Provide the [x, y] coordinate of the cell's center where the given text is located.  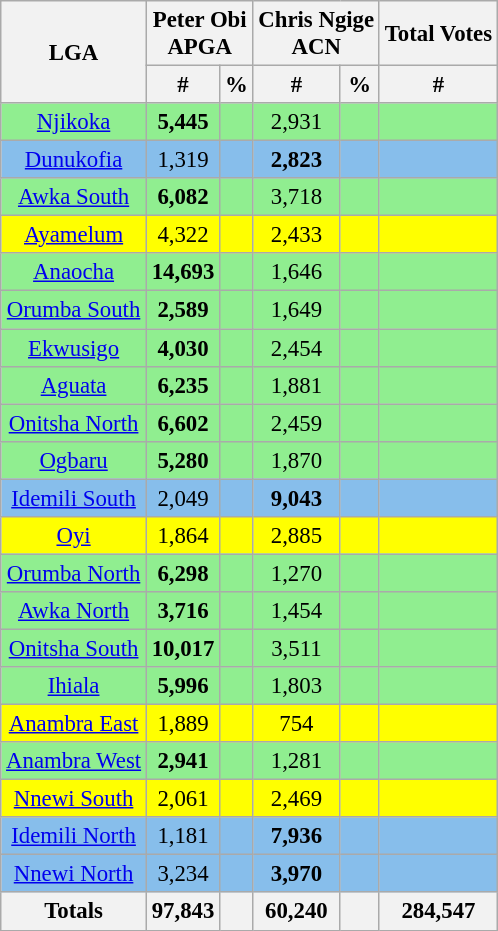
2,433 [296, 235]
1,646 [296, 273]
2,061 [182, 799]
3,970 [296, 874]
Anaocha [74, 273]
3,716 [182, 611]
1,870 [296, 460]
60,240 [296, 912]
10,017 [182, 648]
Orumba South [74, 310]
Aguata [74, 385]
2,469 [296, 799]
1,881 [296, 385]
Anambra East [74, 724]
Njikoka [74, 122]
7,936 [296, 836]
LGA [74, 52]
5,280 [182, 460]
Nnewi South [74, 799]
Nnewi North [74, 874]
Peter ObiAPGA [200, 34]
1,270 [296, 573]
2,459 [296, 423]
1,889 [182, 724]
754 [296, 724]
Ayamelum [74, 235]
2,941 [182, 761]
1,864 [182, 536]
Ihiala [74, 686]
3,718 [296, 197]
4,030 [182, 348]
5,996 [182, 686]
2,885 [296, 536]
Onitsha North [74, 423]
1,181 [182, 836]
Awka South [74, 197]
2,049 [182, 498]
Dunukofia [74, 160]
5,445 [182, 122]
Ogbaru [74, 460]
1,803 [296, 686]
2,823 [296, 160]
Oyi [74, 536]
Idemili South [74, 498]
1,281 [296, 761]
4,322 [182, 235]
Orumba North [74, 573]
2,589 [182, 310]
97,843 [182, 912]
6,602 [182, 423]
1,649 [296, 310]
Idemili North [74, 836]
6,235 [182, 385]
6,298 [182, 573]
9,043 [296, 498]
2,454 [296, 348]
6,082 [182, 197]
3,234 [182, 874]
Totals [74, 912]
Ekwusigo [74, 348]
Chris NgigeACN [316, 34]
Awka North [74, 611]
1,454 [296, 611]
Onitsha South [74, 648]
Anambra West [74, 761]
2,931 [296, 122]
3,511 [296, 648]
14,693 [182, 273]
1,319 [182, 160]
284,547 [438, 912]
Total Votes [438, 34]
